Determine the [X, Y] coordinate at the center of the cell enclosing the given text.  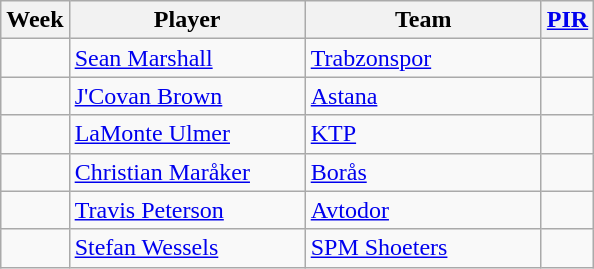
Avtodor [423, 210]
Week [35, 20]
Trabzonspor [423, 58]
SPM Shoeters [423, 248]
PIR [567, 20]
Astana [423, 96]
J'Covan Brown [187, 96]
LaMonte Ulmer [187, 134]
Christian Maråker [187, 172]
KTP [423, 134]
Stefan Wessels [187, 248]
Sean Marshall [187, 58]
Team [423, 20]
Borås [423, 172]
Travis Peterson [187, 210]
Player [187, 20]
